Extract the (X, Y) coordinate from the center of the cell holding the provided text.  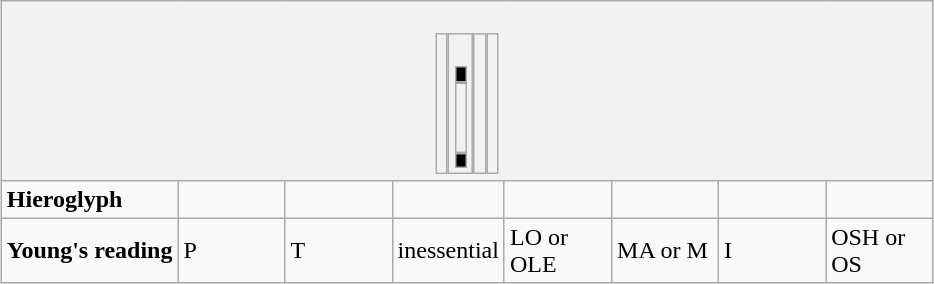
P (232, 250)
Young's reading (90, 250)
inessential (448, 250)
MA or M (666, 250)
Hieroglyph (90, 199)
T (338, 250)
OSH or OS (880, 250)
LO or OLE (558, 250)
I (772, 250)
